Scan for the cell matching the given text and deliver its [x, y] coordinate at center. 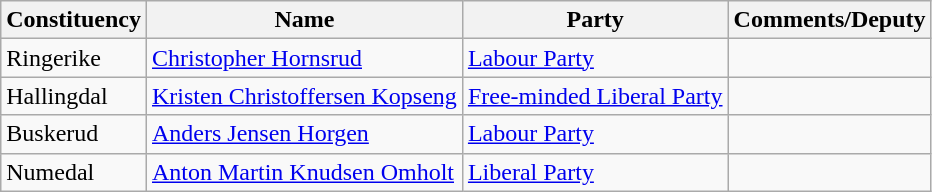
Anton Martin Knudsen Omholt [304, 172]
Buskerud [74, 134]
Anders Jensen Horgen [304, 134]
Numedal [74, 172]
Kristen Christoffersen Kopseng [304, 96]
Free-minded Liberal Party [595, 96]
Constituency [74, 20]
Hallingdal [74, 96]
Christopher Hornsrud [304, 58]
Party [595, 20]
Name [304, 20]
Ringerike [74, 58]
Liberal Party [595, 172]
Comments/Deputy [830, 20]
